Capture the cell that displays the provided text and extract its (X, Y) central coordinate. 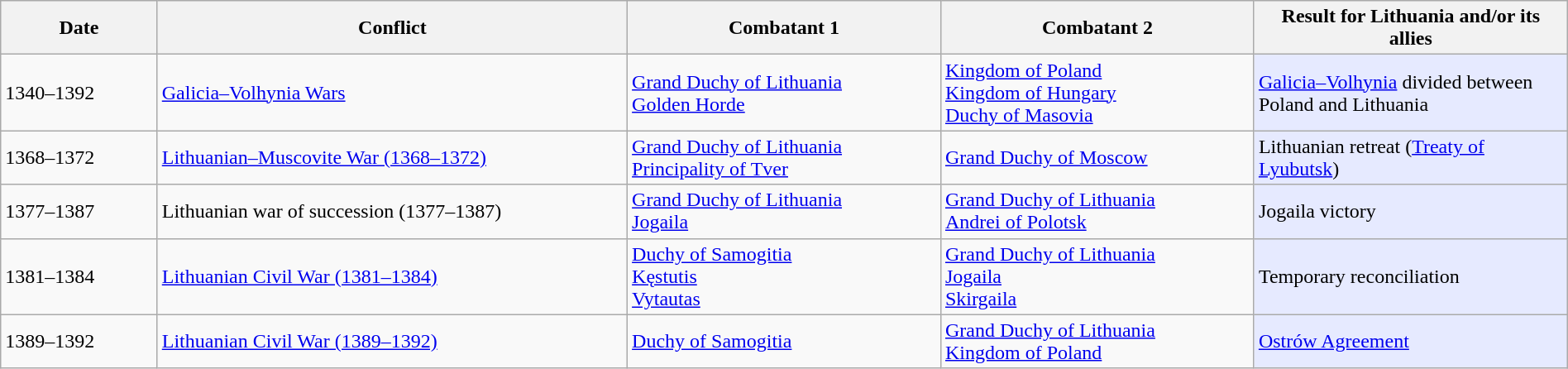
1340–1392 (79, 93)
Result for Lithuania and/or its allies (1411, 28)
Grand Duchy of Lithuania Golden Horde (784, 93)
Lithuanian–Muscovite War (1368–1372) (392, 157)
Duchy of Samogitia (784, 341)
1381–1384 (79, 276)
Lithuanian Civil War (1381–1384) (392, 276)
1389–1392 (79, 341)
Grand Duchy of LithuaniaAndrei of Polotsk (1097, 212)
Lithuanian Civil War (1389–1392) (392, 341)
Galicia–Volhynia divided between Poland and Lithuania (1411, 93)
1377–1387 (79, 212)
Lithuanian retreat (Treaty of Lyubutsk) (1411, 157)
Date (79, 28)
Kingdom of Poland Kingdom of Hungary Duchy of Masovia (1097, 93)
1368–1372 (79, 157)
Grand Duchy of LithuaniaJogaila (784, 212)
Conflict (392, 28)
Duchy of SamogitiaKęstutisVytautas (784, 276)
Grand Duchy of LithuaniaJogailaSkirgaila (1097, 276)
Galicia–Volhynia Wars (392, 93)
Combatant 1 (784, 28)
Lithuanian war of succession (1377–1387) (392, 212)
Grand Duchy of Lithuania Kingdom of Poland (1097, 341)
Combatant 2 (1097, 28)
Jogaila victory (1411, 212)
Ostrów Agreement (1411, 341)
Grand Duchy of Moscow (1097, 157)
Grand Duchy of Lithuania Principality of Tver (784, 157)
Temporary reconciliation (1411, 276)
